Extract the (X, Y) coordinate from the center of the cell holding the provided text.  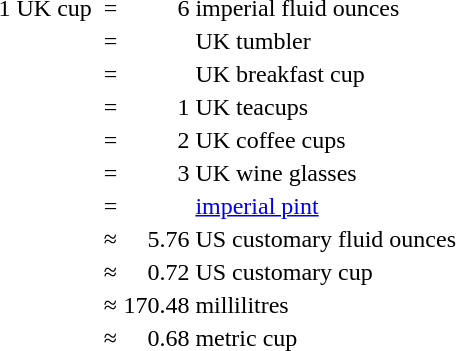
3 (156, 173)
170.48 (156, 305)
5.76 (156, 239)
2 (156, 140)
1 (156, 107)
0.72 (156, 272)
